Identify which cell holds the provided text, then report its [x, y] central coordinate. 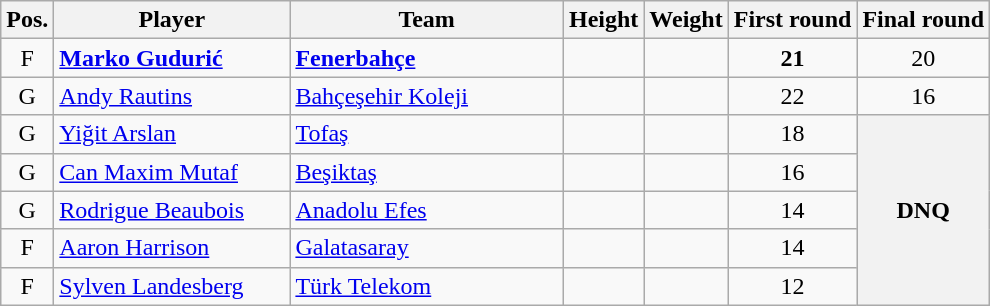
Andy Rautins [172, 96]
Player [172, 20]
Final round [924, 20]
Fenerbahçe [427, 58]
Rodrigue Beaubois [172, 210]
22 [792, 96]
Anadolu Efes [427, 210]
Türk Telekom [427, 286]
Pos. [28, 20]
Galatasaray [427, 248]
Height [603, 20]
Marko Gudurić [172, 58]
Weight [686, 20]
Aaron Harrison [172, 248]
Can Maxim Mutaf [172, 172]
12 [792, 286]
Beşiktaş [427, 172]
21 [792, 58]
Team [427, 20]
Tofaş [427, 134]
Sylven Landesberg [172, 286]
Bahçeşehir Koleji [427, 96]
18 [792, 134]
DNQ [924, 210]
First round [792, 20]
Yiğit Arslan [172, 134]
20 [924, 58]
